Identify which cell holds the provided text, then report its [x, y] central coordinate. 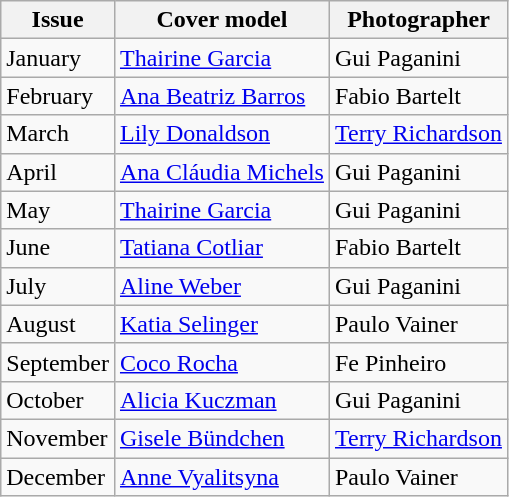
Aline Weber [222, 286]
December [58, 477]
Ana Beatriz Barros [222, 96]
August [58, 324]
Coco Rocha [222, 362]
March [58, 134]
Fe Pinheiro [418, 362]
Issue [58, 20]
April [58, 172]
February [58, 96]
Alicia Kuczman [222, 400]
Cover model [222, 20]
Ana Cláudia Michels [222, 172]
May [58, 210]
Lily Donaldson [222, 134]
September [58, 362]
Tatiana Cotliar [222, 248]
Gisele Bündchen [222, 438]
Photographer [418, 20]
Katia Selinger [222, 324]
January [58, 58]
June [58, 248]
November [58, 438]
October [58, 400]
July [58, 286]
Anne Vyalitsyna [222, 477]
